From the cell containing the given text, extract its center point as (X, Y) coordinate. 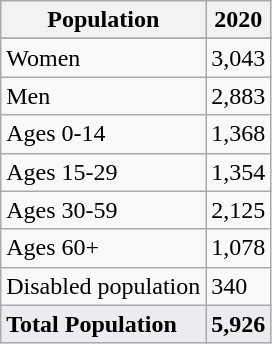
Ages 60+ (104, 248)
1,354 (238, 172)
Population (104, 20)
1,078 (238, 248)
Disabled population (104, 286)
2,125 (238, 210)
Ages 30-59 (104, 210)
2020 (238, 20)
340 (238, 286)
2,883 (238, 96)
Ages 15-29 (104, 172)
1,368 (238, 134)
5,926 (238, 324)
Total Population (104, 324)
Men (104, 96)
Women (104, 58)
Ages 0-14 (104, 134)
3,043 (238, 58)
